Find where the given text appears and provide that cell's center as [x, y] coordinate. 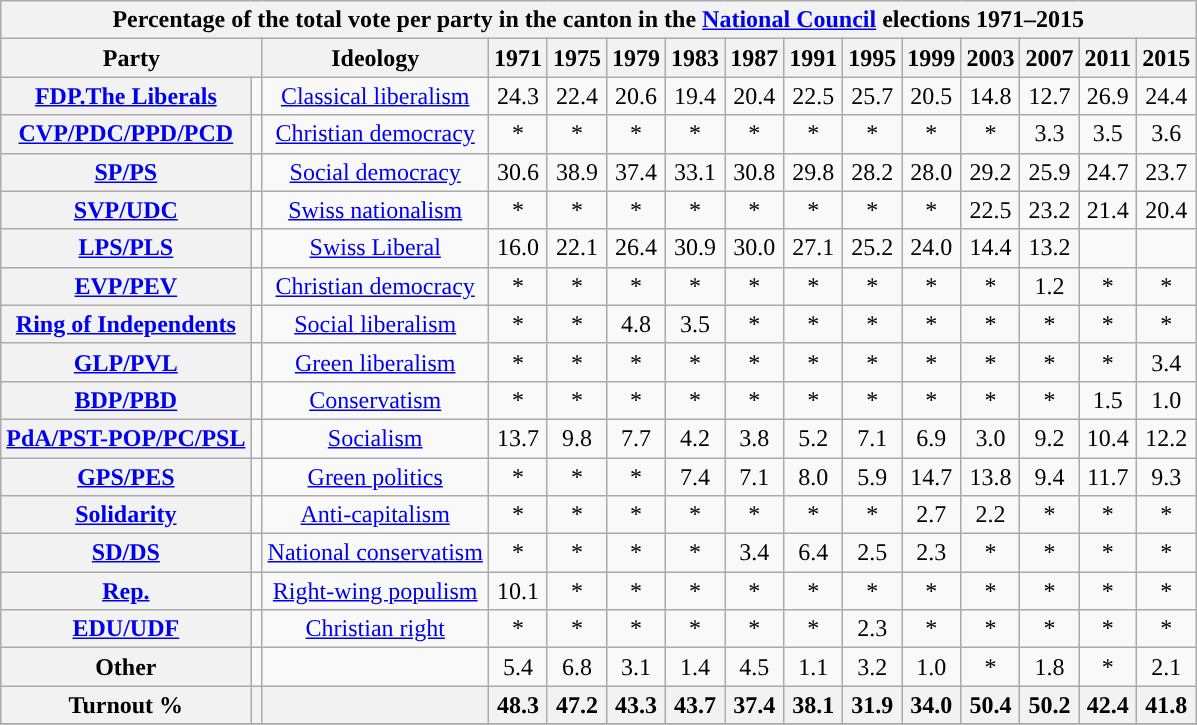
6.8 [576, 667]
30.8 [754, 172]
Christian right [375, 629]
3.2 [872, 667]
9.2 [1050, 438]
26.9 [1108, 96]
1975 [576, 58]
FDP.The Liberals [126, 96]
SD/DS [126, 553]
12.7 [1050, 96]
24.4 [1166, 96]
1987 [754, 58]
22.1 [576, 248]
20.6 [636, 96]
50.2 [1050, 705]
6.9 [932, 438]
Ideology [375, 58]
1991 [814, 58]
GPS/PES [126, 477]
Classical liberalism [375, 96]
9.4 [1050, 477]
8.0 [814, 477]
3.1 [636, 667]
Ring of Independents [126, 324]
5.2 [814, 438]
47.2 [576, 705]
50.4 [990, 705]
22.4 [576, 96]
SP/PS [126, 172]
4.8 [636, 324]
1.1 [814, 667]
43.3 [636, 705]
Social liberalism [375, 324]
41.8 [1166, 705]
12.2 [1166, 438]
2.2 [990, 515]
Other [126, 667]
1.2 [1050, 286]
Solidarity [126, 515]
28.2 [872, 172]
2.1 [1166, 667]
13.8 [990, 477]
4.5 [754, 667]
11.7 [1108, 477]
Conservatism [375, 400]
1971 [518, 58]
14.4 [990, 248]
14.8 [990, 96]
33.1 [696, 172]
23.2 [1050, 210]
5.4 [518, 667]
1995 [872, 58]
Social democracy [375, 172]
23.7 [1166, 172]
27.1 [814, 248]
28.0 [932, 172]
National conservatism [375, 553]
29.2 [990, 172]
9.8 [576, 438]
Swiss nationalism [375, 210]
Socialism [375, 438]
Right-wing populism [375, 591]
13.7 [518, 438]
GLP/PVL [126, 362]
10.1 [518, 591]
24.0 [932, 248]
3.8 [754, 438]
CVP/PDC/PPD/PCD [126, 134]
Green politics [375, 477]
2.5 [872, 553]
9.3 [1166, 477]
PdA/PST-POP/PC/PSL [126, 438]
30.0 [754, 248]
2.7 [932, 515]
Swiss Liberal [375, 248]
2007 [1050, 58]
3.6 [1166, 134]
38.1 [814, 705]
3.0 [990, 438]
21.4 [1108, 210]
SVP/UDC [126, 210]
13.2 [1050, 248]
19.4 [696, 96]
14.7 [932, 477]
25.9 [1050, 172]
2011 [1108, 58]
3.3 [1050, 134]
30.6 [518, 172]
34.0 [932, 705]
1.5 [1108, 400]
6.4 [814, 553]
42.4 [1108, 705]
EVP/PEV [126, 286]
48.3 [518, 705]
30.9 [696, 248]
4.2 [696, 438]
31.9 [872, 705]
BDP/PBD [126, 400]
1.4 [696, 667]
25.2 [872, 248]
7.7 [636, 438]
20.5 [932, 96]
Green liberalism [375, 362]
43.7 [696, 705]
Party [132, 58]
16.0 [518, 248]
Turnout % [126, 705]
1983 [696, 58]
10.4 [1108, 438]
2003 [990, 58]
24.3 [518, 96]
EDU/UDF [126, 629]
1999 [932, 58]
LPS/PLS [126, 248]
1979 [636, 58]
29.8 [814, 172]
5.9 [872, 477]
Anti-capitalism [375, 515]
24.7 [1108, 172]
Rep. [126, 591]
38.9 [576, 172]
Percentage of the total vote per party in the canton in the National Council elections 1971–2015 [598, 20]
25.7 [872, 96]
7.4 [696, 477]
26.4 [636, 248]
2015 [1166, 58]
1.8 [1050, 667]
